Provide the (x, y) coordinate of the cell's center where the given text is located.  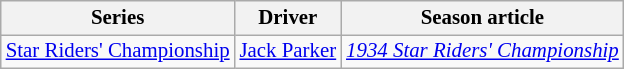
Star Riders' Championship (118, 51)
1934 Star Riders' Championship (482, 51)
Season article (482, 18)
Series (118, 18)
Jack Parker (288, 51)
Driver (288, 18)
